Extract the (x, y) coordinate from the center of the cell holding the provided text.  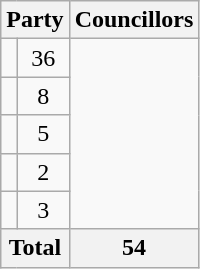
Total (35, 248)
2 (43, 172)
Party (35, 20)
5 (43, 134)
Councillors (134, 20)
3 (43, 210)
8 (43, 96)
36 (43, 58)
54 (134, 248)
